Output the [x, y] coordinate of the center of the cell containing the given text.  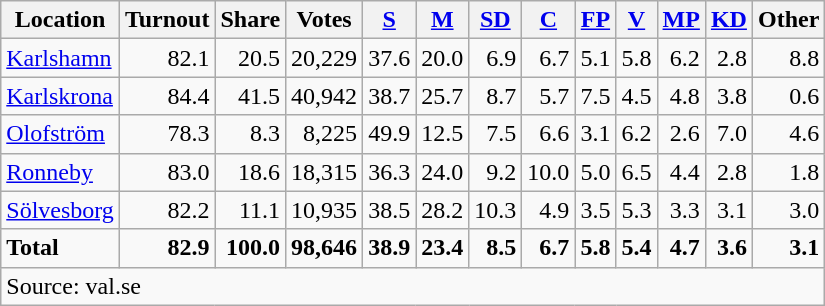
3.5 [596, 210]
4.5 [636, 96]
5.3 [636, 210]
2.6 [681, 134]
11.1 [250, 210]
20.0 [442, 58]
18,315 [324, 172]
82.9 [167, 248]
S [390, 20]
Ronneby [60, 172]
10,935 [324, 210]
Location [60, 20]
10.0 [548, 172]
5.1 [596, 58]
24.0 [442, 172]
20.5 [250, 58]
20,229 [324, 58]
5.4 [636, 248]
Other [788, 20]
8,225 [324, 134]
8.7 [496, 96]
82.1 [167, 58]
38.9 [390, 248]
3.3 [681, 210]
Votes [324, 20]
78.3 [167, 134]
3.0 [788, 210]
V [636, 20]
Olofström [60, 134]
MP [681, 20]
49.9 [390, 134]
Karlshamn [60, 58]
3.6 [728, 248]
28.2 [442, 210]
4.4 [681, 172]
18.6 [250, 172]
4.6 [788, 134]
FP [596, 20]
25.7 [442, 96]
9.2 [496, 172]
8.8 [788, 58]
38.5 [390, 210]
SD [496, 20]
23.4 [442, 248]
4.9 [548, 210]
Karlskrona [60, 96]
0.6 [788, 96]
Turnout [167, 20]
8.3 [250, 134]
36.3 [390, 172]
Total [60, 248]
4.8 [681, 96]
7.0 [728, 134]
Share [250, 20]
40,942 [324, 96]
5.7 [548, 96]
6.9 [496, 58]
3.8 [728, 96]
6.6 [548, 134]
Source: val.se [413, 286]
38.7 [390, 96]
98,646 [324, 248]
82.2 [167, 210]
84.4 [167, 96]
83.0 [167, 172]
6.5 [636, 172]
C [548, 20]
Sölvesborg [60, 210]
KD [728, 20]
37.6 [390, 58]
100.0 [250, 248]
4.7 [681, 248]
5.0 [596, 172]
10.3 [496, 210]
41.5 [250, 96]
1.8 [788, 172]
8.5 [496, 248]
M [442, 20]
12.5 [442, 134]
